Return (x, y) of the center of cell containing provided text 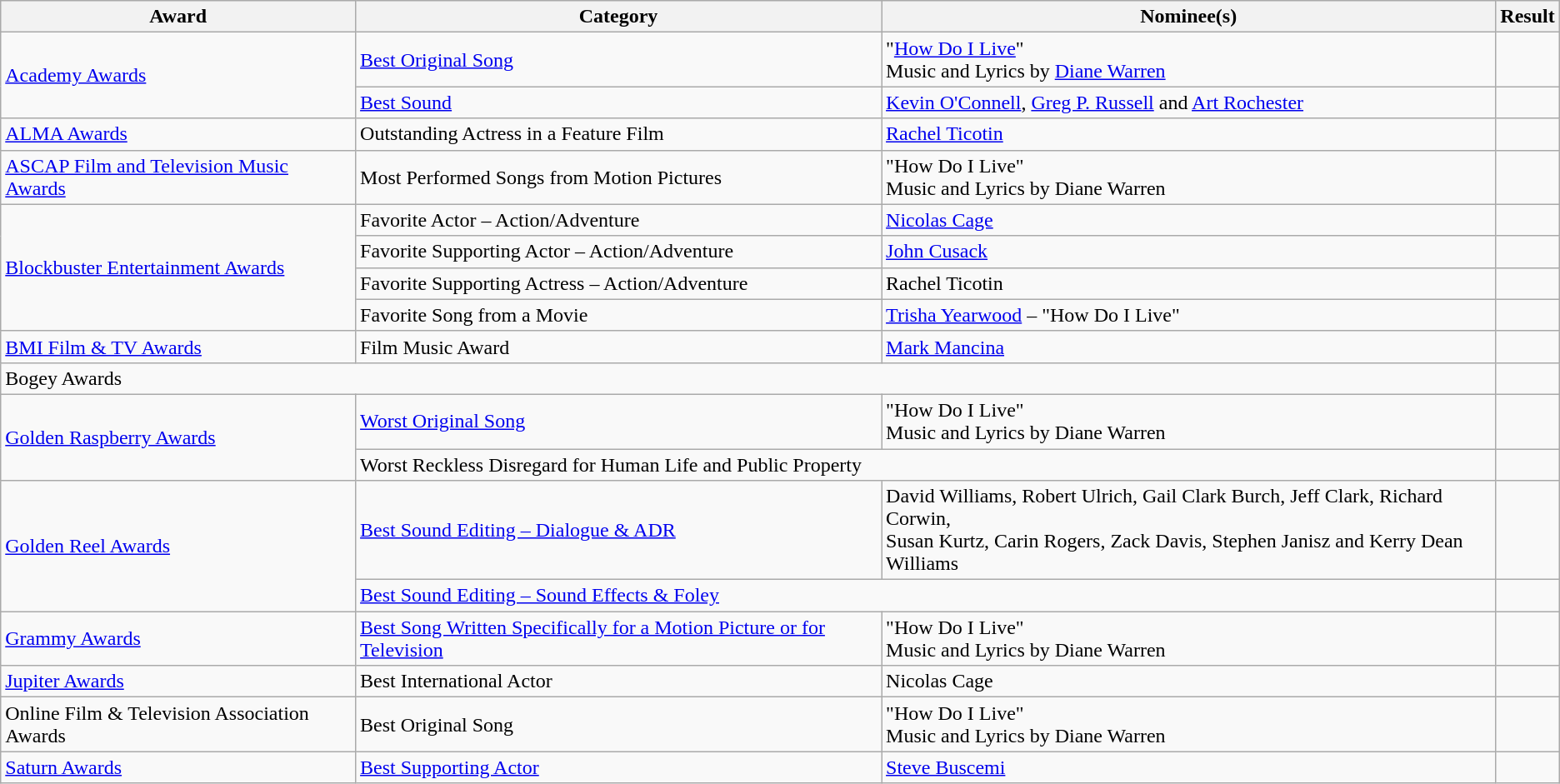
Online Film & Television Association Awards (178, 725)
Category (618, 17)
Mark Mancina (1188, 347)
Best Sound Editing – Dialogue & ADR (618, 530)
Favorite Supporting Actor – Action/Adventure (618, 252)
Favorite Supporting Actress – Action/Adventure (618, 283)
Most Performed Songs from Motion Pictures (618, 177)
Steve Buscemi (1188, 767)
Best Supporting Actor (618, 767)
Best Song Written Specifically for a Motion Picture or for Television (618, 638)
Golden Reel Awards (178, 547)
Worst Reckless Disregard for Human Life and Public Property (926, 464)
Worst Original Song (618, 422)
Favorite Actor – Action/Adventure (618, 220)
Jupiter Awards (178, 682)
Academy Awards (178, 75)
Best International Actor (618, 682)
Result (1527, 17)
Saturn Awards (178, 767)
Golden Raspberry Awards (178, 437)
Grammy Awards (178, 638)
Favorite Song from a Movie (618, 315)
BMI Film & TV Awards (178, 347)
Film Music Award (618, 347)
Kevin O'Connell, Greg P. Russell and Art Rochester (1188, 102)
Best Sound Editing – Sound Effects & Foley (926, 596)
Award (178, 17)
Bogey Awards (748, 378)
Outstanding Actress in a Feature Film (618, 134)
Best Sound (618, 102)
Trisha Yearwood – "How Do I Live" (1188, 315)
ALMA Awards (178, 134)
Blockbuster Entertainment Awards (178, 267)
John Cusack (1188, 252)
ASCAP Film and Television Music Awards (178, 177)
Nominee(s) (1188, 17)
